From the cell containing the given text, extract its center point as (X, Y) coordinate. 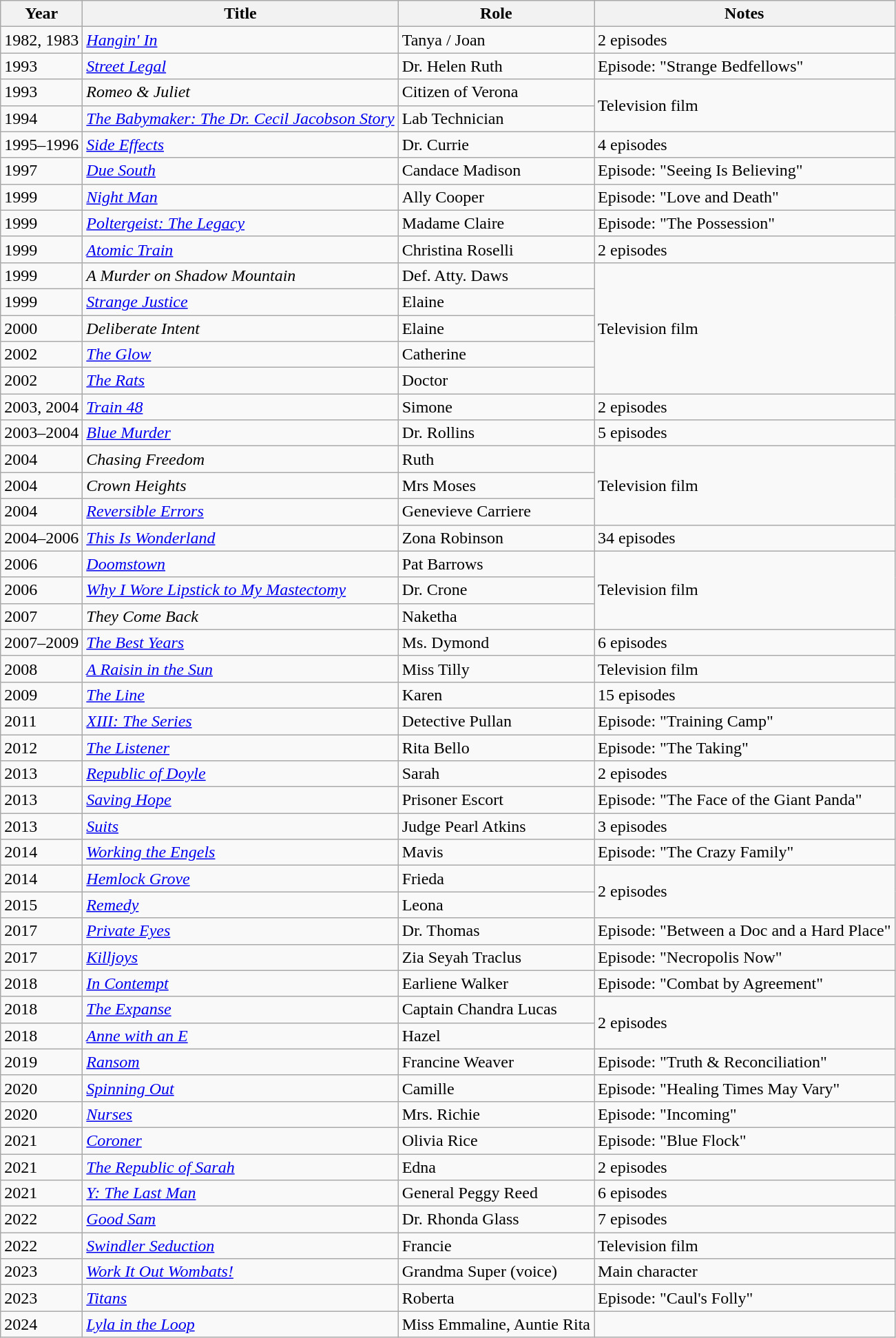
They Come Back (240, 616)
1997 (41, 171)
Title (240, 14)
1995–1996 (41, 145)
Frieda (496, 879)
Hazel (496, 1036)
34 episodes (744, 538)
Main character (744, 1272)
Dr. Currie (496, 145)
General Peggy Reed (496, 1193)
Mrs. Richie (496, 1114)
Hemlock Grove (240, 879)
Notes (744, 14)
Miss Emmaline, Auntie Rita (496, 1324)
This Is Wonderland (240, 538)
Episode: "The Taking" (744, 747)
Work It Out Wombats! (240, 1272)
Doomstown (240, 564)
Lab Technician (496, 118)
Private Eyes (240, 931)
Episode: "Seeing Is Believing" (744, 171)
Episode: "Love and Death" (744, 197)
Coroner (240, 1140)
2024 (41, 1324)
The Republic of Sarah (240, 1167)
Role (496, 14)
Karen (496, 695)
Poltergeist: The Legacy (240, 223)
Nurses (240, 1114)
Strange Justice (240, 302)
Anne with an E (240, 1036)
Episode: "Incoming" (744, 1114)
Episode: "Between a Doc and a Hard Place" (744, 931)
Dr. Rhonda Glass (496, 1220)
2019 (41, 1062)
Def. Atty. Daws (496, 275)
Ms. Dymond (496, 642)
Dr. Thomas (496, 931)
1982, 1983 (41, 40)
The Babymaker: The Dr. Cecil Jacobson Story (240, 118)
Episode: "The Crazy Family" (744, 853)
Leona (496, 905)
XIII: The Series (240, 721)
Pat Barrows (496, 564)
The Listener (240, 747)
Episode: "The Face of the Giant Panda" (744, 800)
5 episodes (744, 433)
Dr. Helen Ruth (496, 66)
Camille (496, 1088)
2008 (41, 669)
Episode: "Truth & Reconciliation" (744, 1062)
Suits (240, 826)
Episode: "Healing Times May Vary" (744, 1088)
Judge Pearl Atkins (496, 826)
Episode: "Training Camp" (744, 721)
Christina Roselli (496, 249)
Genevieve Carriere (496, 512)
Swindler Seduction (240, 1246)
Ally Cooper (496, 197)
2003, 2004 (41, 407)
Year (41, 14)
Captain Chandra Lucas (496, 1010)
The Rats (240, 381)
Lyla in the Loop (240, 1324)
Good Sam (240, 1220)
Dr. Crone (496, 590)
Street Legal (240, 66)
Zia Seyah Traclus (496, 957)
Ruth (496, 459)
Train 48 (240, 407)
Episode: "Combat by Agreement" (744, 983)
3 episodes (744, 826)
Francine Weaver (496, 1062)
Olivia Rice (496, 1140)
Episode: "Blue Flock" (744, 1140)
Madame Claire (496, 223)
Detective Pullan (496, 721)
Saving Hope (240, 800)
Blue Murder (240, 433)
Citizen of Verona (496, 92)
Prisoner Escort (496, 800)
Candace Madison (496, 171)
2012 (41, 747)
Simone (496, 407)
Episode: "Necropolis Now" (744, 957)
Night Man (240, 197)
Spinning Out (240, 1088)
Dr. Rollins (496, 433)
The Expanse (240, 1010)
Mrs Moses (496, 485)
Tanya / Joan (496, 40)
Hangin' In (240, 40)
Zona Robinson (496, 538)
Rita Bello (496, 747)
The Line (240, 695)
Side Effects (240, 145)
Atomic Train (240, 249)
Crown Heights (240, 485)
A Raisin in the Sun (240, 669)
1994 (41, 118)
Sarah (496, 774)
Doctor (496, 381)
Catherine (496, 355)
A Murder on Shadow Mountain (240, 275)
Romeo & Juliet (240, 92)
Titans (240, 1298)
2009 (41, 695)
In Contempt (240, 983)
2015 (41, 905)
Deliberate Intent (240, 328)
Mavis (496, 853)
Naketha (496, 616)
Ransom (240, 1062)
2007 (41, 616)
Chasing Freedom (240, 459)
15 episodes (744, 695)
2007–2009 (41, 642)
Reversible Errors (240, 512)
Episode: "The Possession" (744, 223)
2004–2006 (41, 538)
Working the Engels (240, 853)
Miss Tilly (496, 669)
Grandma Super (voice) (496, 1272)
2011 (41, 721)
2000 (41, 328)
Y: The Last Man (240, 1193)
2003–2004 (41, 433)
Roberta (496, 1298)
The Best Years (240, 642)
Earliene Walker (496, 983)
4 episodes (744, 145)
Remedy (240, 905)
7 episodes (744, 1220)
The Glow (240, 355)
Why I Wore Lipstick to My Mastectomy (240, 590)
Killjoys (240, 957)
Episode: "Caul's Folly" (744, 1298)
Republic of Doyle (240, 774)
Due South (240, 171)
Episode: "Strange Bedfellows" (744, 66)
Edna (496, 1167)
Francie (496, 1246)
